Search for the cell housing the specified text and yield its (X, Y) center coordinate. 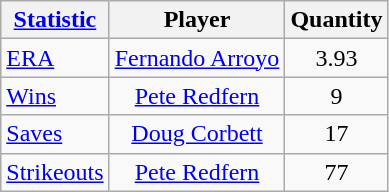
Fernando Arroyo (197, 58)
Saves (55, 134)
3.93 (336, 58)
ERA (55, 58)
Quantity (336, 20)
Player (197, 20)
Wins (55, 96)
17 (336, 134)
9 (336, 96)
Doug Corbett (197, 134)
77 (336, 172)
Strikeouts (55, 172)
Statistic (55, 20)
